For the text-containing cell, return its midpoint in [X, Y] coordinate format. 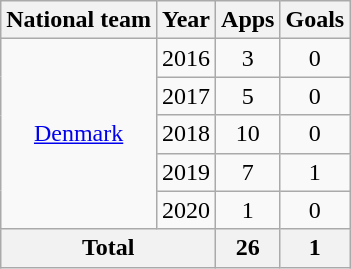
Goals [315, 20]
2016 [186, 58]
5 [248, 96]
Total [108, 248]
2019 [186, 172]
2018 [186, 134]
2020 [186, 210]
Denmark [79, 134]
Year [186, 20]
Apps [248, 20]
2017 [186, 96]
National team [79, 20]
26 [248, 248]
3 [248, 58]
7 [248, 172]
10 [248, 134]
